Locate the cell with the specified text and output its [X, Y] center coordinate. 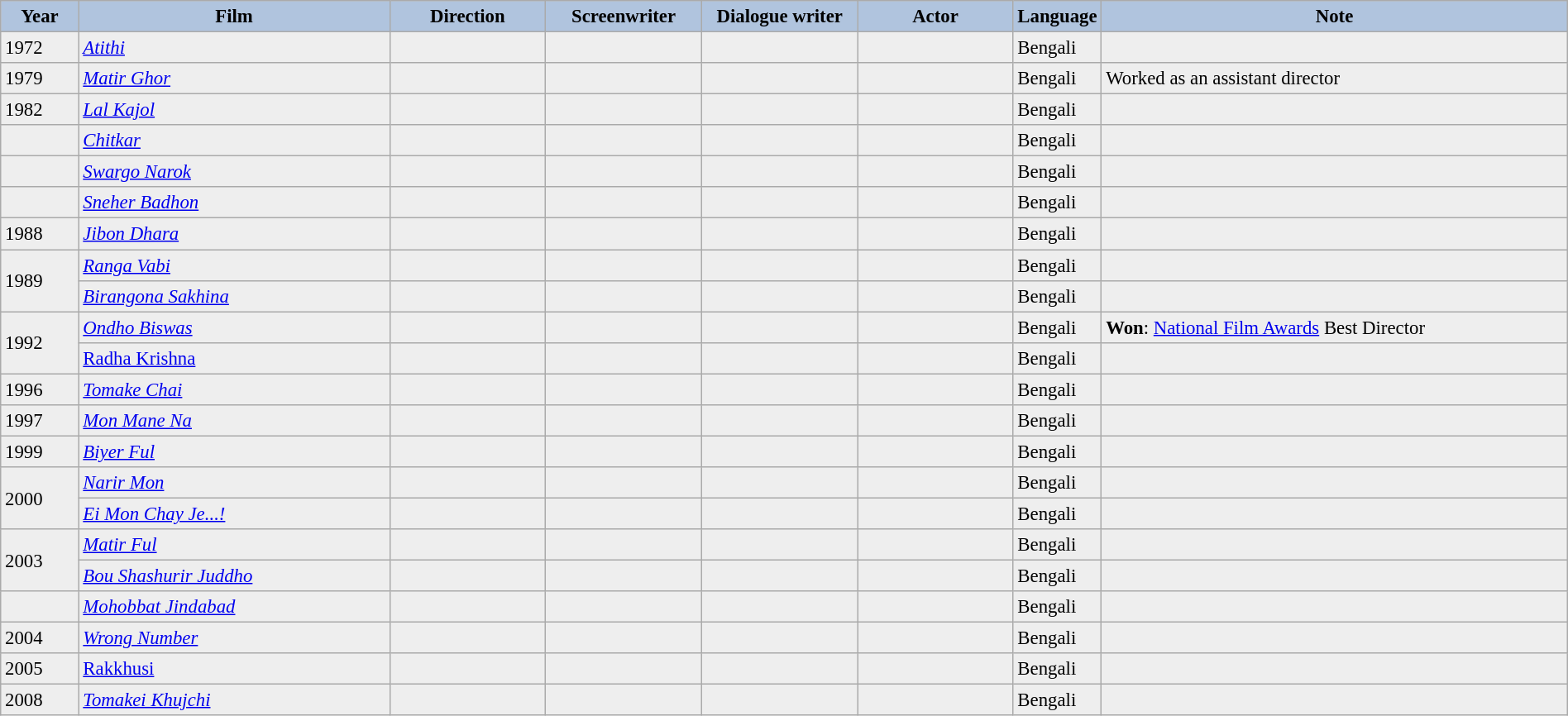
Lal Kajol [234, 110]
1999 [40, 451]
Note [1335, 17]
Ranga Vabi [234, 265]
2004 [40, 638]
1972 [40, 48]
Jibon Dhara [234, 234]
1979 [40, 79]
Sneher Badhon [234, 203]
Actor [935, 17]
1988 [40, 234]
Bou Shashurir Juddho [234, 576]
Wrong Number [234, 638]
Film [234, 17]
Won: National Film Awards Best Director [1335, 327]
Ondho Biswas [234, 327]
Rakkhusi [234, 669]
Matir Ful [234, 545]
2000 [40, 498]
Language [1057, 17]
Chitkar [234, 141]
Direction [468, 17]
2008 [40, 700]
1996 [40, 389]
1992 [40, 342]
1997 [40, 421]
Mon Mane Na [234, 421]
Tomakei Khujchi [234, 700]
Atithi [234, 48]
2003 [40, 561]
Ei Mon Chay Je...! [234, 513]
1982 [40, 110]
1989 [40, 281]
Dialogue writer [779, 17]
Narir Mon [234, 483]
Mohobbat Jindabad [234, 607]
Birangona Sakhina [234, 296]
Radha Krishna [234, 358]
Screenwriter [624, 17]
Swargo Narok [234, 172]
Matir Ghor [234, 79]
Biyer Ful [234, 451]
Worked as an assistant director [1335, 79]
Tomake Chai [234, 389]
Year [40, 17]
2005 [40, 669]
